For the text-containing cell, return its midpoint in (X, Y) coordinate format. 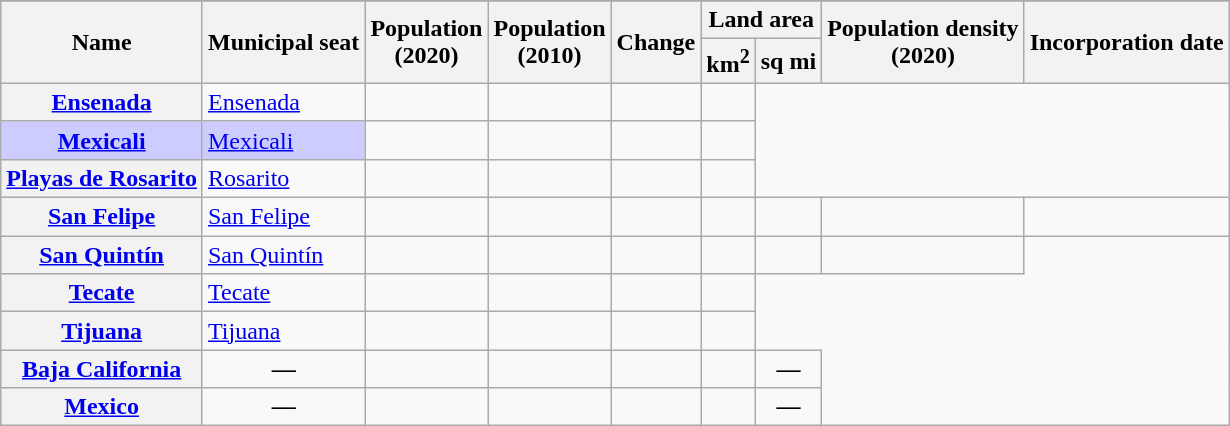
Municipal seat (283, 42)
Baja California (102, 369)
Incorporation date (1126, 42)
Playas de Rosarito (102, 178)
sq mi (788, 62)
Land area (762, 20)
Name (102, 42)
Mexico (102, 407)
Rosarito (283, 178)
km2 (728, 62)
Population(2020) (426, 42)
Population(2010) (550, 42)
Population density(2020) (923, 42)
Change (656, 42)
